For the text-containing cell, return its midpoint in [X, Y] coordinate format. 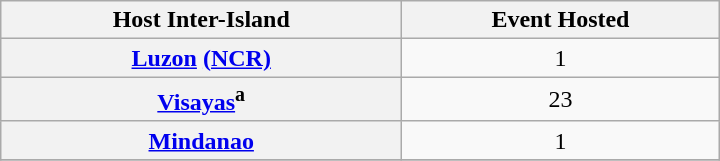
23 [561, 100]
Event Hosted [561, 20]
Host Inter-Island [202, 20]
Luzon (NCR) [202, 58]
Mindanao [202, 140]
Visayasa [202, 100]
